Extract the (X, Y) coordinate from the center of the cell holding the provided text.  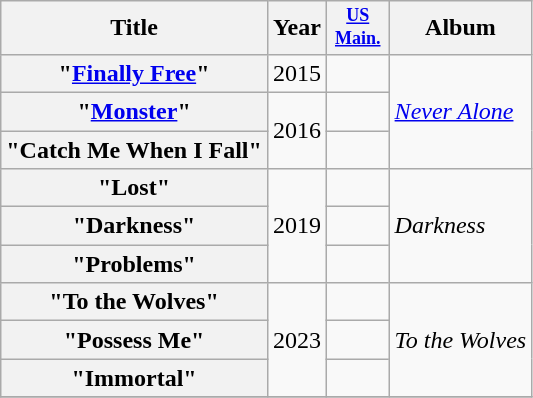
Title (134, 28)
"To the Wolves" (134, 302)
Year (296, 28)
"Finally Free" (134, 73)
Darkness (460, 226)
2019 (296, 226)
Album (460, 28)
"Monster" (134, 111)
"Darkness" (134, 226)
USMain. (358, 28)
To the Wolves (460, 340)
Never Alone (460, 111)
2015 (296, 73)
"Immortal" (134, 378)
"Catch Me When I Fall" (134, 150)
"Problems" (134, 264)
2023 (296, 340)
"Lost" (134, 188)
2016 (296, 130)
"Possess Me" (134, 340)
